Search for the cell housing the specified text and yield its (X, Y) center coordinate. 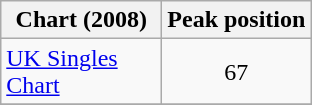
Chart (2008) (82, 20)
Peak position (236, 20)
67 (236, 72)
UK Singles Chart (82, 72)
